Find where the given text appears and provide that cell's center as (x, y) coordinate. 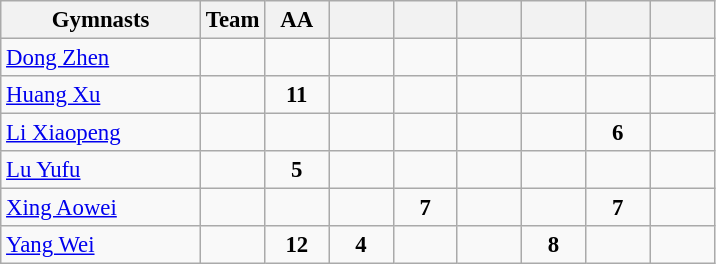
Team (232, 20)
AA (297, 20)
Yang Wei (101, 245)
6 (618, 133)
11 (297, 95)
Dong Zhen (101, 58)
4 (361, 245)
Li Xiaopeng (101, 133)
Xing Aowei (101, 208)
5 (297, 170)
8 (553, 245)
12 (297, 245)
Huang Xu (101, 95)
Gymnasts (101, 20)
Lu Yufu (101, 170)
